Capture the cell that displays the provided text and extract its [X, Y] central coordinate. 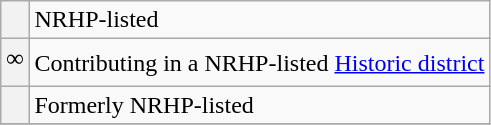
Formerly NRHP-listed [260, 105]
NRHP-listed [260, 20]
Contributing in a NRHP-listed Historic district [260, 63]
∞ [15, 63]
